Return the [X, Y] coordinate for the center point of the cell that contains the specified text.  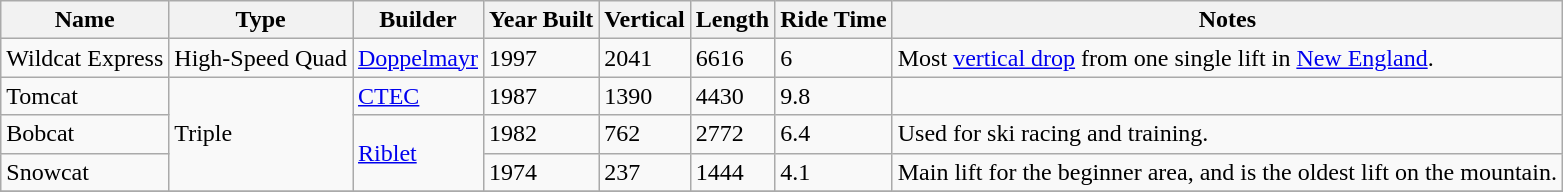
6 [834, 58]
4.1 [834, 172]
2772 [732, 134]
2041 [644, 58]
Notes [1227, 20]
CTEC [418, 96]
1444 [732, 172]
1390 [644, 96]
Length [732, 20]
6616 [732, 58]
1974 [542, 172]
237 [644, 172]
Name [85, 20]
High-Speed Quad [261, 58]
6.4 [834, 134]
1997 [542, 58]
9.8 [834, 96]
1987 [542, 96]
Wildcat Express [85, 58]
Tomcat [85, 96]
Snowcat [85, 172]
Vertical [644, 20]
Type [261, 20]
Most vertical drop from one single lift in New England. [1227, 58]
Ride Time [834, 20]
762 [644, 134]
Builder [418, 20]
Bobcat [85, 134]
Triple [261, 134]
Year Built [542, 20]
Riblet [418, 153]
Main lift for the beginner area, and is the oldest lift on the mountain. [1227, 172]
Doppelmayr [418, 58]
Used for ski racing and training. [1227, 134]
4430 [732, 96]
1982 [542, 134]
